Determine the [X, Y] coordinate at the center of the cell enclosing the given text.  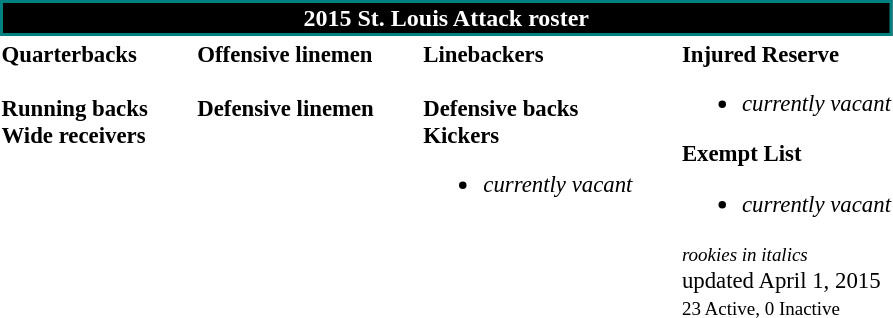
2015 St. Louis Attack roster [446, 18]
